From the cell containing the given text, extract its center point as [X, Y] coordinate. 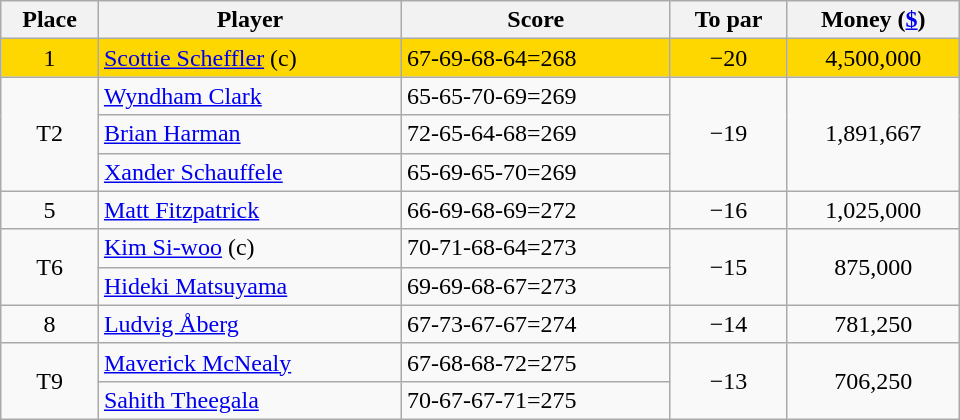
Wyndham Clark [250, 96]
Xander Schauffele [250, 172]
5 [50, 210]
1,025,000 [873, 210]
706,250 [873, 381]
69-69-68-67=273 [536, 286]
70-71-68-64=273 [536, 248]
Kim Si-woo (c) [250, 248]
4,500,000 [873, 58]
Score [536, 20]
T2 [50, 134]
65-69-65-70=269 [536, 172]
−15 [728, 267]
Scottie Scheffler (c) [250, 58]
781,250 [873, 324]
Brian Harman [250, 134]
Maverick McNealy [250, 362]
Money ($) [873, 20]
−14 [728, 324]
67-69-68-64=268 [536, 58]
−13 [728, 381]
−19 [728, 134]
1 [50, 58]
To par [728, 20]
8 [50, 324]
65-65-70-69=269 [536, 96]
72-65-64-68=269 [536, 134]
Place [50, 20]
Player [250, 20]
67-73-67-67=274 [536, 324]
70-67-67-71=275 [536, 400]
T9 [50, 381]
−16 [728, 210]
Matt Fitzpatrick [250, 210]
−20 [728, 58]
1,891,667 [873, 134]
67-68-68-72=275 [536, 362]
66-69-68-69=272 [536, 210]
T6 [50, 267]
875,000 [873, 267]
Ludvig Åberg [250, 324]
Hideki Matsuyama [250, 286]
Sahith Theegala [250, 400]
